Return (X, Y) of the center of cell containing provided text 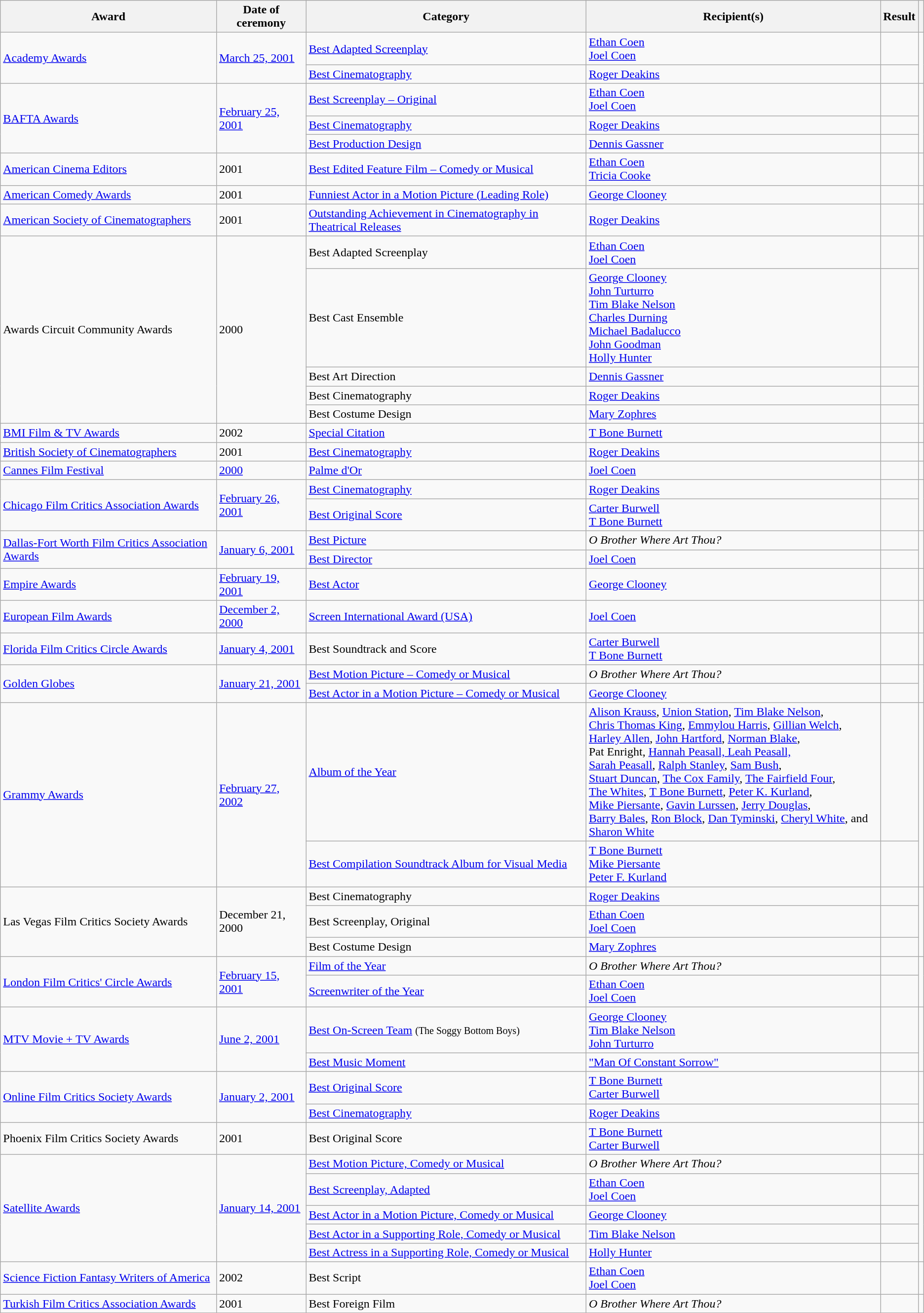
Best Motion Picture, Comedy or Musical (446, 1164)
Best Actor in a Motion Picture, Comedy or Musical (446, 1215)
Award (109, 17)
Best Actress in a Supporting Role, Comedy or Musical (446, 1252)
January 6, 2001 (261, 550)
Empire Awards (109, 585)
Screen International Award (USA) (446, 616)
Chicago Film Critics Association Awards (109, 506)
February 15, 2001 (261, 982)
January 2, 2001 (261, 1097)
London Film Critics' Circle Awards (109, 982)
Turkish Film Critics Association Awards (109, 1303)
Album of the Year (446, 771)
January 4, 2001 (261, 649)
Best Screenplay – Original (446, 100)
Dallas-Fort Worth Film Critics Association Awards (109, 550)
European Film Awards (109, 616)
Academy Awards (109, 58)
December 2, 2000 (261, 616)
George ClooneyJohn TurturroTim Blake NelsonCharles DurningMichael BadaluccoJohn GoodmanHolly Hunter (733, 318)
Best Screenplay, Original (446, 921)
American Cinema Editors (109, 169)
Best Edited Feature Film – Comedy or Musical (446, 169)
Best Foreign Film (446, 1303)
Recipient(s) (733, 17)
Florida Film Critics Circle Awards (109, 649)
Cannes Film Festival (109, 471)
Best Screenplay, Adapted (446, 1189)
Best Production Design (446, 144)
Online Film Critics Society Awards (109, 1097)
Satellite Awards (109, 1208)
Best Compilation Soundtrack Album for Visual Media (446, 864)
Best Cast Ensemble (446, 318)
Best Picture (446, 540)
BMI Film & TV Awards (109, 433)
Best Director (446, 559)
February 19, 2001 (261, 585)
American Comedy Awards (109, 195)
Tim Blake Nelson (733, 1233)
Film of the Year (446, 966)
Category (446, 17)
"Man Of Constant Sorrow" (733, 1062)
June 2, 2001 (261, 1039)
Best Actor in a Motion Picture – Comedy or Musical (446, 693)
Holly Hunter (733, 1252)
January 21, 2001 (261, 683)
Best Script (446, 1278)
February 26, 2001 (261, 506)
Special Citation (446, 433)
Screenwriter of the Year (446, 992)
Funniest Actor in a Motion Picture (Leading Role) (446, 195)
British Society of Cinematographers (109, 452)
Best Music Moment (446, 1062)
Palme d'Or (446, 471)
Grammy Awards (109, 794)
George ClooneyTim Blake NelsonJohn Turturro (733, 1030)
Outstanding Achievement in Cinematography in Theatrical Releases (446, 220)
December 21, 2000 (261, 921)
March 25, 2001 (261, 58)
Best Motion Picture – Comedy or Musical (446, 674)
Phoenix Film Critics Society Awards (109, 1139)
Best Soundtrack and Score (446, 649)
American Society of Cinematographers (109, 220)
Awards Circuit Community Awards (109, 330)
BAFTA Awards (109, 119)
January 14, 2001 (261, 1208)
Las Vegas Film Critics Society Awards (109, 921)
Golden Globes (109, 683)
T Bone BurnettMike PiersantePeter F. Kurland (733, 864)
T Bone Burnett (733, 433)
Best Art Direction (446, 376)
Best On-Screen Team (The Soggy Bottom Boys) (446, 1030)
Date of ceremony (261, 17)
Best Actor in a Supporting Role, Comedy or Musical (446, 1233)
Best Actor (446, 585)
Result (899, 17)
MTV Movie + TV Awards (109, 1039)
Ethan CoenTricia Cooke (733, 169)
February 25, 2001 (261, 119)
February 27, 2002 (261, 794)
Science Fiction Fantasy Writers of America (109, 1278)
